Determine the (X, Y) coordinate at the center of the cell enclosing the given text.  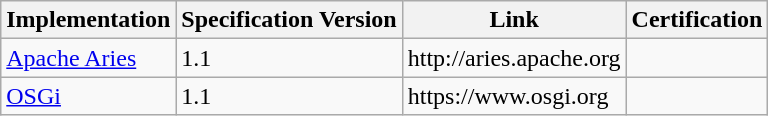
OSGi (88, 96)
http://aries.apache.org (514, 58)
Apache Aries (88, 58)
Implementation (88, 20)
Link (514, 20)
Specification Version (289, 20)
https://www.osgi.org (514, 96)
Certification (697, 20)
